Return the (x, y) coordinate for the center point of the cell that contains the specified text.  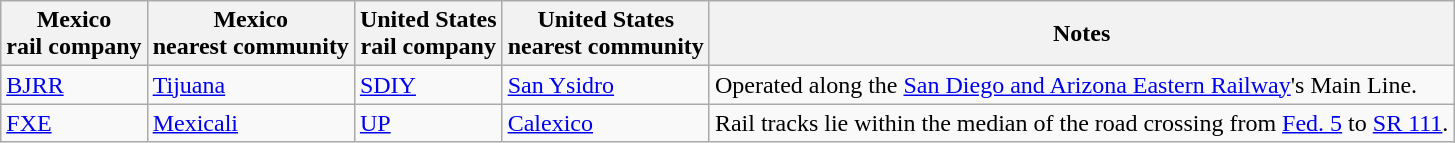
Mexicorail company (74, 34)
SDIY (428, 85)
UP (428, 123)
Rail tracks lie within the median of the road crossing from Fed. 5 to SR 111. (1082, 123)
Operated along the San Diego and Arizona Eastern Railway's Main Line. (1082, 85)
United Statesnearest community (606, 34)
Tijuana (250, 85)
FXE (74, 123)
San Ysidro (606, 85)
Calexico (606, 123)
Mexiconearest community (250, 34)
Mexicali (250, 123)
Notes (1082, 34)
BJRR (74, 85)
United Statesrail company (428, 34)
